Capture the cell that displays the provided text and extract its (X, Y) central coordinate. 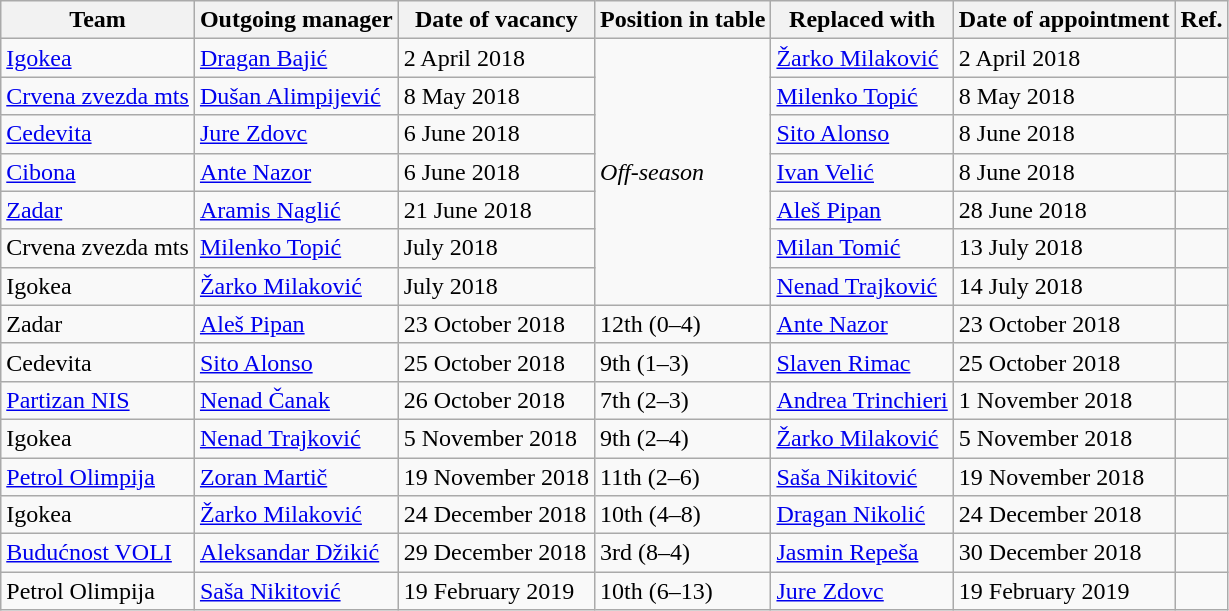
Replaced with (862, 20)
Budućnost VOLI (98, 553)
Milan Tomić (862, 248)
26 October 2018 (496, 400)
Slaven Rimac (862, 362)
Outgoing manager (296, 20)
29 December 2018 (496, 553)
Off-season (683, 172)
Aleksandar Džikić (296, 553)
9th (1–3) (683, 362)
21 June 2018 (496, 210)
Cibona (98, 172)
30 December 2018 (1064, 553)
14 July 2018 (1064, 286)
28 June 2018 (1064, 210)
Dragan Nikolić (862, 515)
Ivan Velić (862, 172)
Zoran Martič (296, 477)
Team (98, 20)
Dušan Alimpijević (296, 96)
7th (2–3) (683, 400)
9th (2–4) (683, 438)
Nenad Čanak (296, 400)
10th (6–13) (683, 591)
Date of appointment (1064, 20)
Andrea Trinchieri (862, 400)
1 November 2018 (1064, 400)
Jasmin Repeša (862, 553)
10th (4–8) (683, 515)
3rd (8–4) (683, 553)
Position in table (683, 20)
11th (2–6) (683, 477)
Partizan NIS (98, 400)
12th (0–4) (683, 324)
Ref. (1202, 20)
Dragan Bajić (296, 58)
13 July 2018 (1064, 248)
Date of vacancy (496, 20)
Aramis Naglić (296, 210)
